Output the (X, Y) coordinate of the center of the cell containing the given text.  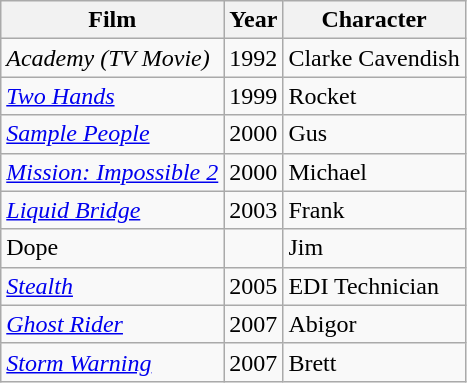
2005 (254, 286)
Film (112, 20)
Academy (TV Movie) (112, 58)
Michael (374, 172)
Frank (374, 210)
Brett (374, 362)
Gus (374, 134)
1992 (254, 58)
Storm Warning (112, 362)
1999 (254, 96)
Mission: Impossible 2 (112, 172)
Year (254, 20)
Stealth (112, 286)
Sample People (112, 134)
Dope (112, 248)
EDI Technician (374, 286)
Jim (374, 248)
2003 (254, 210)
Ghost Rider (112, 324)
Two Hands (112, 96)
Clarke Cavendish (374, 58)
Abigor (374, 324)
Character (374, 20)
Rocket (374, 96)
Liquid Bridge (112, 210)
